Output the [x, y] coordinate of the center of the cell containing the given text.  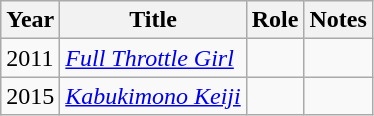
2015 [30, 96]
Full Throttle Girl [153, 58]
Notes [338, 20]
Role [275, 20]
Kabukimono Keiji [153, 96]
Title [153, 20]
Year [30, 20]
2011 [30, 58]
